For the text-containing cell, return its midpoint in (x, y) coordinate format. 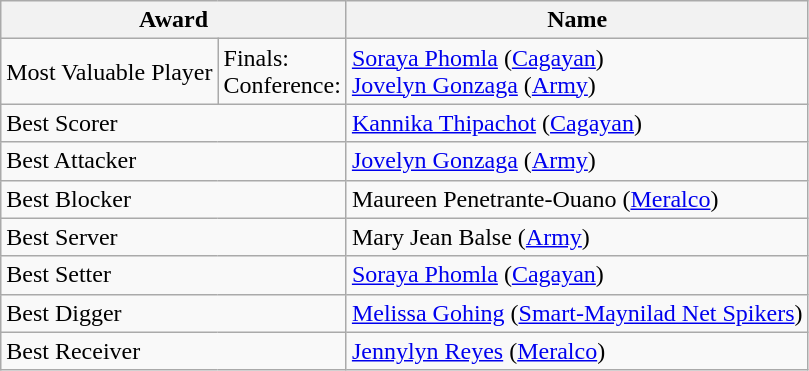
Mary Jean Balse (Army) (577, 237)
Soraya Phomla (Cagayan) Jovelyn Gonzaga (Army) (577, 72)
Best Attacker (174, 161)
Most Valuable Player (110, 72)
Jennylyn Reyes (Meralco) (577, 351)
Melissa Gohing (Smart-Maynilad Net Spikers) (577, 313)
Maureen Penetrante-Ouano (Meralco) (577, 199)
Best Receiver (174, 351)
Best Scorer (174, 123)
Best Digger (174, 313)
Finals:Conference: (282, 72)
Best Setter (174, 275)
Name (577, 20)
Best Blocker (174, 199)
Best Server (174, 237)
Award (174, 20)
Kannika Thipachot (Cagayan) (577, 123)
Soraya Phomla (Cagayan) (577, 275)
Jovelyn Gonzaga (Army) (577, 161)
